Search for the cell housing the specified text and yield its [x, y] center coordinate. 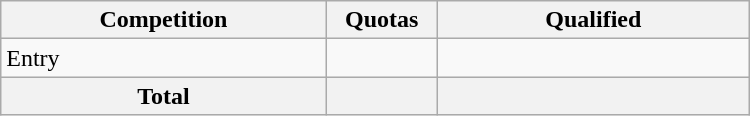
Entry [164, 58]
Total [164, 96]
Competition [164, 20]
Quotas [382, 20]
Qualified [593, 20]
